Locate the cell with the specified text and output its [X, Y] center coordinate. 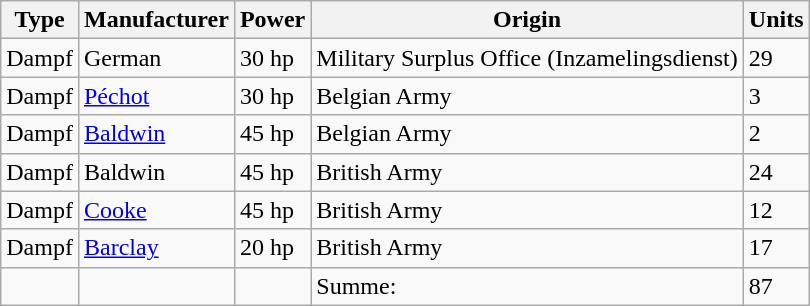
Type [40, 20]
24 [776, 172]
2 [776, 134]
Cooke [156, 210]
Power [272, 20]
17 [776, 248]
Origin [528, 20]
3 [776, 96]
Barclay [156, 248]
87 [776, 286]
12 [776, 210]
Military Surplus Office (Inzamelingsdienst) [528, 58]
German [156, 58]
Manufacturer [156, 20]
Summe: [528, 286]
Péchot [156, 96]
29 [776, 58]
20 hp [272, 248]
Units [776, 20]
